Capture the cell that displays the provided text and extract its [X, Y] central coordinate. 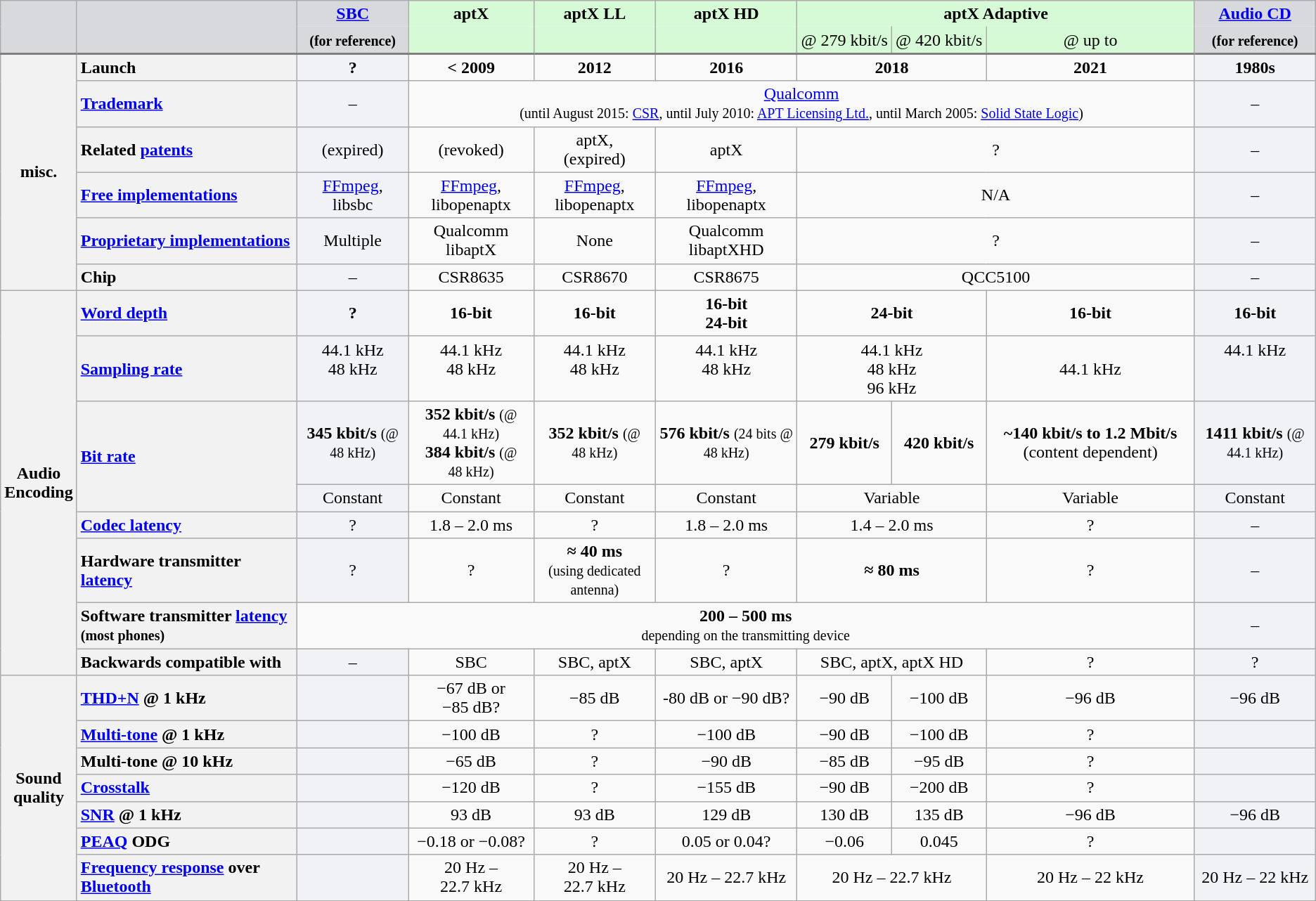
None [595, 240]
352 kbit/s (@ 48 kHz) [595, 443]
THD+N @ 1 kHz [187, 699]
−120 dB [471, 788]
2012 [595, 67]
2016 [726, 67]
Trademark [187, 104]
1411 kbit/s (@ 44.1 kHz) [1255, 443]
@ up to [1090, 40]
CSR8675 [726, 277]
1.4 – 2.0 ms [891, 525]
@ 279 kbit/s [845, 40]
aptX LL [595, 14]
576 kbit/s (24 bits @ 48 kHz) [726, 443]
misc. [39, 171]
−155 dB [726, 788]
−65 dB [471, 761]
2018 [891, 67]
0.05 or 0.04? [726, 841]
Sampling rate [187, 368]
−67 dB or −85 dB? [471, 699]
Multiple [353, 240]
Free implementations [187, 195]
44.1 kHz48 kHz96 kHz [891, 368]
AudioEncoding [39, 483]
Qualcomm(until August 2015: CSR, until July 2010: APT Licensing Ltd., until March 2005: Solid State Logic) [801, 104]
Backwards compatible with [187, 662]
(expired) [353, 149]
135 dB [939, 815]
PEAQ ODG [187, 841]
−0.06 [845, 841]
2021 [1090, 67]
1980s [1255, 67]
24-bit [891, 313]
≈ 40 ms(using dedicated antenna) [595, 571]
16-bit24-bit [726, 313]
Frequency response over Bluetooth [187, 877]
aptX HD [726, 14]
279 kbit/s [845, 443]
Bit rate [187, 455]
FFmpeg, libsbc [353, 195]
−95 dB [939, 761]
200 – 500 msdepending on the transmitting device [745, 625]
Hardware transmitter latency [187, 571]
Proprietary implementations [187, 240]
N/A [995, 195]
Qualcomm libaptXHD [726, 240]
−0.18 or −0.08? [471, 841]
aptX, (expired) [595, 149]
SBC, aptX, aptX HD [891, 662]
CSR8670 [595, 277]
420 kbit/s [939, 443]
129 dB [726, 815]
Audio CD [1255, 14]
Codec latency [187, 525]
Qualcomm libaptX [471, 240]
Multi-tone @ 10 kHz [187, 761]
Related patents [187, 149]
345 kbit/s (@ 48 kHz) [353, 443]
CSR8635 [471, 277]
-80 dB or −90 dB? [726, 699]
< 2009 [471, 67]
Chip [187, 277]
−200 dB [939, 788]
~140 kbit/s to 1.2 Mbit/s (content dependent) [1090, 443]
aptX Adaptive [995, 14]
QCC5100 [995, 277]
≈ 80 ms [891, 571]
Word depth [187, 313]
Soundquality [39, 788]
Crosstalk [187, 788]
Launch [187, 67]
352 kbit/s (@ 44.1 kHz)384 kbit/s (@ 48 kHz) [471, 443]
(revoked) [471, 149]
Software transmitter latency (most phones) [187, 625]
0.045 [939, 841]
Multi-tone @ 1 kHz [187, 734]
SNR @ 1 kHz [187, 815]
130 dB [845, 815]
@ 420 kbit/s [939, 40]
